Determine the (X, Y) coordinate at the center of the cell enclosing the given text.  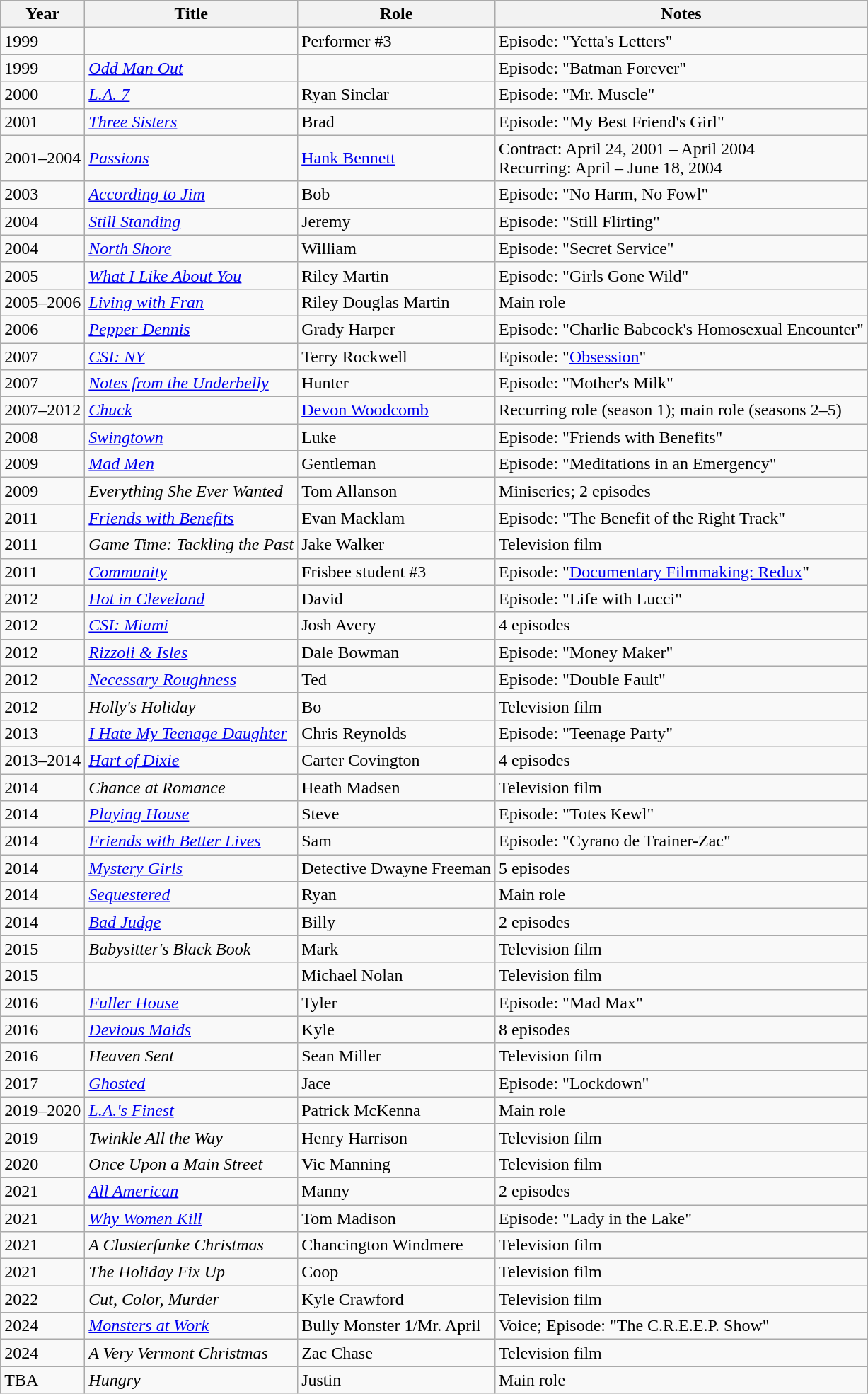
Holly's Holiday (191, 706)
Odd Man Out (191, 68)
Hart of Dixie (191, 760)
2000 (42, 95)
Hunter (396, 384)
David (396, 599)
Recurring role (season 1); main role (seasons 2–5) (682, 410)
Patrick McKenna (396, 1110)
Episode: "Secret Service" (682, 248)
Pepper Dennis (191, 329)
2019–2020 (42, 1110)
Episode: "Teenage Party" (682, 733)
Rizzoli & Isles (191, 652)
Riley Martin (396, 275)
Game Time: Tackling the Past (191, 545)
Justin (396, 1380)
8 episodes (682, 1030)
Episode: "Girls Gone Wild" (682, 275)
2003 (42, 195)
Bully Monster 1/Mr. April (396, 1326)
North Shore (191, 248)
Performer #3 (396, 41)
Brad (396, 122)
Three Sisters (191, 122)
Episode: "Meditations in an Emergency" (682, 464)
Episode: "My Best Friend's Girl" (682, 122)
Fuller House (191, 1003)
Steve (396, 814)
Episode: "Life with Lucci" (682, 599)
Community (191, 572)
Jake Walker (396, 545)
Episode: "Mother's Milk" (682, 384)
Episode: "Charlie Babcock's Homosexual Encounter" (682, 329)
Episode: "Documentary Filmmaking: Redux" (682, 572)
According to Jim (191, 195)
Henry Harrison (396, 1137)
Ryan Sinclar (396, 95)
Episode: "Obsession" (682, 356)
5 episodes (682, 868)
Episode: "Double Fault" (682, 679)
All American (191, 1191)
Episode: "Batman Forever" (682, 68)
William (396, 248)
Necessary Roughness (191, 679)
Luke (396, 437)
Episode: "Mr. Muscle" (682, 95)
Swingtown (191, 437)
Episode: "Cyrano de Trainer-Zac" (682, 841)
Episode: "The Benefit of the Right Track" (682, 518)
Kyle Crawford (396, 1299)
Kyle (396, 1030)
Once Upon a Main Street (191, 1164)
A Clusterfunke Christmas (191, 1245)
2017 (42, 1083)
Ghosted (191, 1083)
Episode: "Still Flirting" (682, 221)
Episode: "Lady in the Lake" (682, 1218)
Riley Douglas Martin (396, 302)
Devious Maids (191, 1030)
2001 (42, 122)
Episode: "Mad Max" (682, 1003)
2008 (42, 437)
Carter Covington (396, 760)
Sequestered (191, 895)
Grady Harper (396, 329)
A Very Vermont Christmas (191, 1353)
Terry Rockwell (396, 356)
Title (191, 14)
Sam (396, 841)
L.A. 7 (191, 95)
2013–2014 (42, 760)
Coop (396, 1272)
CSI: Miami (191, 626)
Detective Dwayne Freeman (396, 868)
Chuck (191, 410)
Ryan (396, 895)
Why Women Kill (191, 1218)
Mark (396, 949)
Tom Madison (396, 1218)
Bo (396, 706)
Mystery Girls (191, 868)
Playing House (191, 814)
Everything She Ever Wanted (191, 491)
Year (42, 14)
Episode: "No Harm, No Fowl" (682, 195)
Contract: April 24, 2001 – April 2004Recurring: April – June 18, 2004 (682, 159)
Episode: "Totes Kewl" (682, 814)
Zac Chase (396, 1353)
Frisbee student #3 (396, 572)
Friends with Better Lives (191, 841)
Michael Nolan (396, 976)
Ted (396, 679)
Notes from the Underbelly (191, 384)
Hungry (191, 1380)
Heath Madsen (396, 788)
Hank Bennett (396, 159)
Manny (396, 1191)
Notes (682, 14)
What I Like About You (191, 275)
Hot in Cleveland (191, 599)
The Holiday Fix Up (191, 1272)
2001–2004 (42, 159)
Twinkle All the Way (191, 1137)
I Hate My Teenage Daughter (191, 733)
Evan Macklam (396, 518)
Voice; Episode: "The C.R.E.E.P. Show" (682, 1326)
Living with Fran (191, 302)
2006 (42, 329)
Dale Bowman (396, 652)
Bob (396, 195)
Josh Avery (396, 626)
Jace (396, 1083)
2022 (42, 1299)
Gentleman (396, 464)
Still Standing (191, 221)
Passions (191, 159)
Chancington Windmere (396, 1245)
Episode: "Friends with Benefits" (682, 437)
Monsters at Work (191, 1326)
Devon Woodcomb (396, 410)
2019 (42, 1137)
Sean Miller (396, 1056)
Episode: "Money Maker" (682, 652)
Episode: "Yetta's Letters" (682, 41)
Vic Manning (396, 1164)
Cut, Color, Murder (191, 1299)
Babysitter's Black Book (191, 949)
Role (396, 14)
TBA (42, 1380)
Bad Judge (191, 922)
Miniseries; 2 episodes (682, 491)
2005–2006 (42, 302)
Heaven Sent (191, 1056)
Jeremy (396, 221)
2013 (42, 733)
Friends with Benefits (191, 518)
Chance at Romance (191, 788)
2005 (42, 275)
2020 (42, 1164)
2007–2012 (42, 410)
Billy (396, 922)
L.A.'s Finest (191, 1110)
Tyler (396, 1003)
Episode: "Lockdown" (682, 1083)
Chris Reynolds (396, 733)
Tom Allanson (396, 491)
Mad Men (191, 464)
CSI: NY (191, 356)
